Detect which cell encompasses the target text, then output its [x, y] center coordinate. 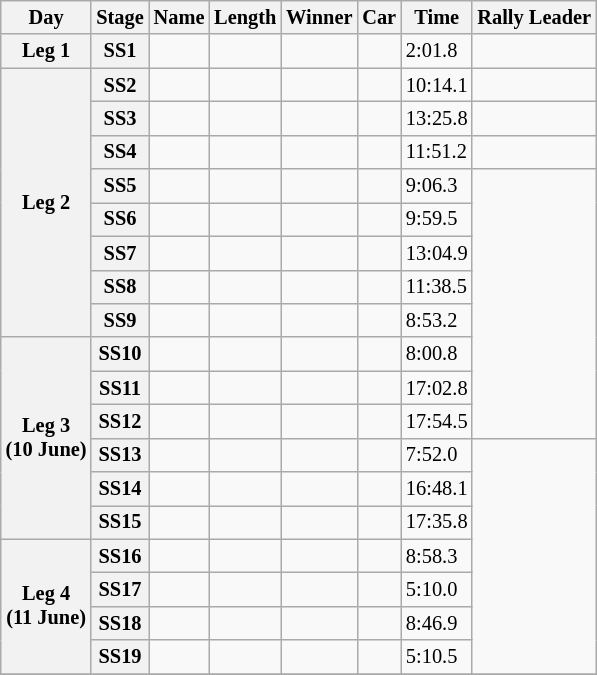
SS5 [120, 186]
Day [46, 17]
Name [180, 17]
SS7 [120, 253]
SS2 [120, 85]
Leg 4(11 June) [46, 606]
8:00.8 [436, 354]
8:53.2 [436, 320]
Length [245, 17]
SS3 [120, 118]
Stage [120, 17]
SS16 [120, 556]
SS13 [120, 455]
SS10 [120, 354]
SS17 [120, 589]
5:10.5 [436, 657]
Leg 1 [46, 51]
13:04.9 [436, 253]
SS15 [120, 522]
11:51.2 [436, 152]
11:38.5 [436, 287]
Rally Leader [534, 17]
Time [436, 17]
SS6 [120, 219]
SS11 [120, 388]
8:46.9 [436, 623]
Leg 2 [46, 202]
SS1 [120, 51]
17:35.8 [436, 522]
SS9 [120, 320]
SS14 [120, 489]
2:01.8 [436, 51]
9:06.3 [436, 186]
17:02.8 [436, 388]
10:14.1 [436, 85]
Car [379, 17]
Winner [319, 17]
Leg 3(10 June) [46, 438]
SS19 [120, 657]
7:52.0 [436, 455]
SS12 [120, 421]
SS4 [120, 152]
SS8 [120, 287]
8:58.3 [436, 556]
16:48.1 [436, 489]
13:25.8 [436, 118]
SS18 [120, 623]
17:54.5 [436, 421]
9:59.5 [436, 219]
5:10.0 [436, 589]
